Scan for the cell matching the given text and deliver its (x, y) coordinate at center. 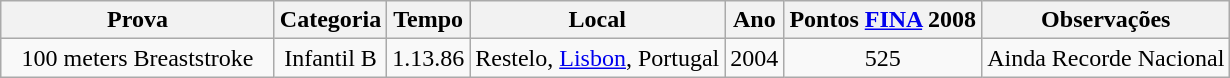
Tempo (428, 20)
Pontos FINA 2008 (883, 20)
Categoria (330, 20)
Local (598, 20)
2004 (754, 58)
1.13.86 (428, 58)
Infantil B (330, 58)
Observações (1106, 20)
Ainda Recorde Nacional (1106, 58)
Ano (754, 20)
Restelo, Lisbon, Portugal (598, 58)
Prova (138, 20)
525 (883, 58)
100 meters Breaststroke (138, 58)
